Identify which cell holds the provided text, then report its (x, y) central coordinate. 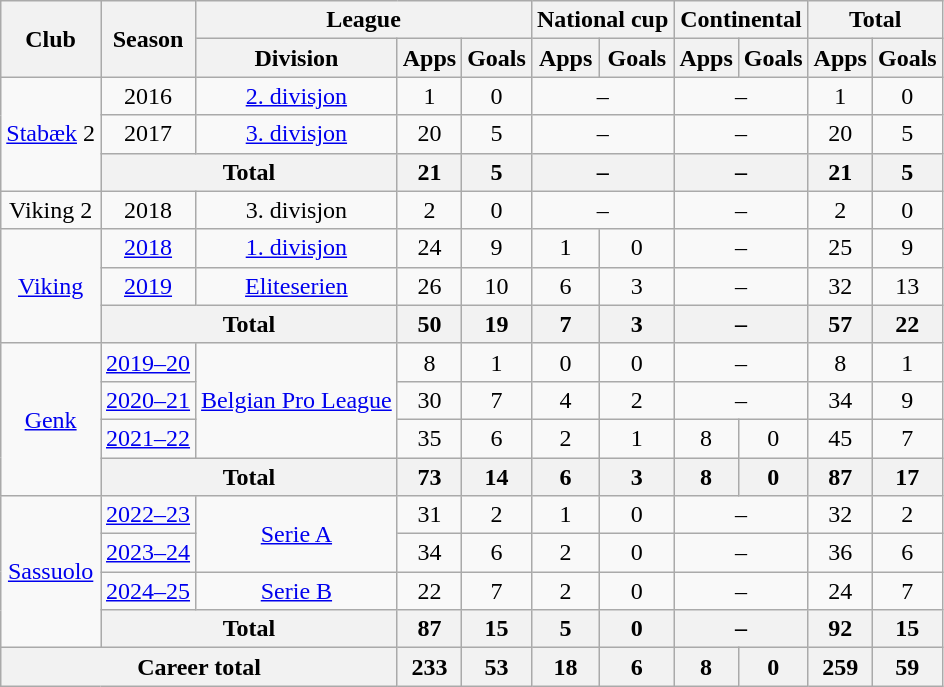
19 (497, 324)
2016 (148, 96)
Viking (51, 286)
Continental (741, 20)
13 (907, 286)
50 (429, 324)
2017 (148, 134)
Eliteserien (297, 286)
31 (429, 515)
2021–22 (148, 438)
233 (429, 667)
17 (907, 477)
259 (840, 667)
59 (907, 667)
25 (840, 248)
Season (148, 39)
92 (840, 629)
35 (429, 438)
18 (565, 667)
2019 (148, 286)
Genk (51, 419)
2019–20 (148, 362)
Viking 2 (51, 210)
2023–24 (148, 553)
73 (429, 477)
2. divisjon (297, 96)
2020–21 (148, 400)
10 (497, 286)
Sassuolo (51, 572)
45 (840, 438)
League (364, 20)
2022–23 (148, 515)
National cup (602, 20)
26 (429, 286)
Serie A (297, 534)
4 (565, 400)
2024–25 (148, 591)
Club (51, 39)
Serie B (297, 591)
57 (840, 324)
1. divisjon (297, 248)
36 (840, 553)
Stabæk 2 (51, 134)
Division (297, 58)
Belgian Pro League (297, 400)
Career total (199, 667)
30 (429, 400)
53 (497, 667)
14 (497, 477)
